Extract the [x, y] coordinate from the center of the cell holding the provided text.  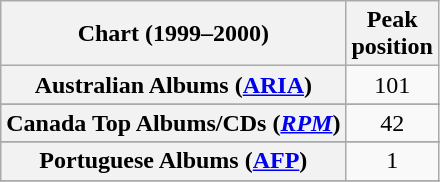
Peakposition [392, 34]
101 [392, 85]
Australian Albums (ARIA) [174, 85]
42 [392, 123]
Portuguese Albums (AFP) [174, 161]
Chart (1999–2000) [174, 34]
1 [392, 161]
Canada Top Albums/CDs (RPM) [174, 123]
